Identify which cell holds the provided text, then report its (x, y) central coordinate. 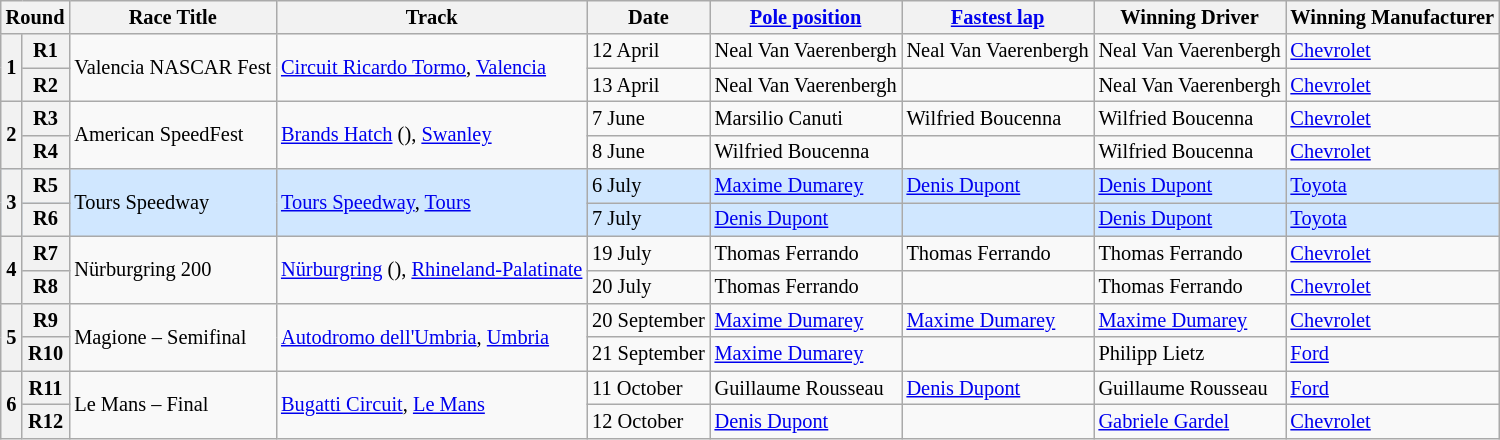
Marsilio Canuti (806, 118)
19 July (648, 253)
R4 (46, 152)
Tours Speedway (172, 202)
7 June (648, 118)
R2 (46, 85)
Circuit Ricardo Tormo, Valencia (432, 68)
Date (648, 17)
12 April (648, 51)
11 October (648, 388)
R6 (46, 219)
6 July (648, 186)
Nürburgring 200 (172, 270)
20 September (648, 320)
Gabriele Gardel (1190, 421)
Round (36, 17)
Philipp Lietz (1190, 354)
Winning Manufacturer (1392, 17)
Pole position (806, 17)
R5 (46, 186)
R10 (46, 354)
Race Title (172, 17)
5 (12, 336)
Track (432, 17)
Nürburgring (), Rhineland-Palatinate (432, 270)
American SpeedFest (172, 134)
Winning Driver (1190, 17)
Tours Speedway, Tours (432, 202)
20 July (648, 287)
R3 (46, 118)
2 (12, 134)
Le Mans – Final (172, 404)
1 (12, 68)
R8 (46, 287)
8 June (648, 152)
Magione – Semifinal (172, 336)
4 (12, 270)
R9 (46, 320)
6 (12, 404)
R11 (46, 388)
Valencia NASCAR Fest (172, 68)
R12 (46, 421)
Bugatti Circuit, Le Mans (432, 404)
R1 (46, 51)
3 (12, 202)
Brands Hatch (), Swanley (432, 134)
7 July (648, 219)
R7 (46, 253)
12 October (648, 421)
13 April (648, 85)
Autodromo dell'Umbria, Umbria (432, 336)
Fastest lap (998, 17)
21 September (648, 354)
